For the text-containing cell, return its midpoint in (X, Y) coordinate format. 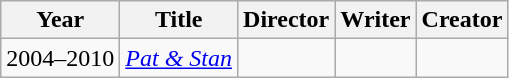
2004–2010 (60, 58)
Creator (462, 20)
Year (60, 20)
Title (179, 20)
Director (286, 20)
Pat & Stan (179, 58)
Writer (376, 20)
